Output the (x, y) coordinate of the center of the cell containing the given text.  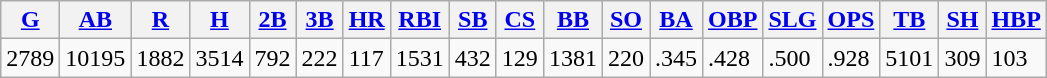
.345 (676, 58)
BB (572, 20)
AB (96, 20)
220 (626, 58)
CS (520, 20)
3514 (220, 58)
792 (272, 58)
1531 (420, 58)
HBP (1016, 20)
432 (472, 58)
RBI (420, 20)
222 (320, 58)
HR (366, 20)
.500 (792, 58)
SO (626, 20)
3B (320, 20)
OBP (733, 20)
BA (676, 20)
.928 (851, 58)
117 (366, 58)
5101 (910, 58)
1381 (572, 58)
.428 (733, 58)
TB (910, 20)
R (160, 20)
SB (472, 20)
SH (962, 20)
G (30, 20)
10195 (96, 58)
2789 (30, 58)
103 (1016, 58)
2B (272, 20)
OPS (851, 20)
H (220, 20)
1882 (160, 58)
129 (520, 58)
309 (962, 58)
SLG (792, 20)
